Extract the [x, y] coordinate from the center of the cell holding the provided text.  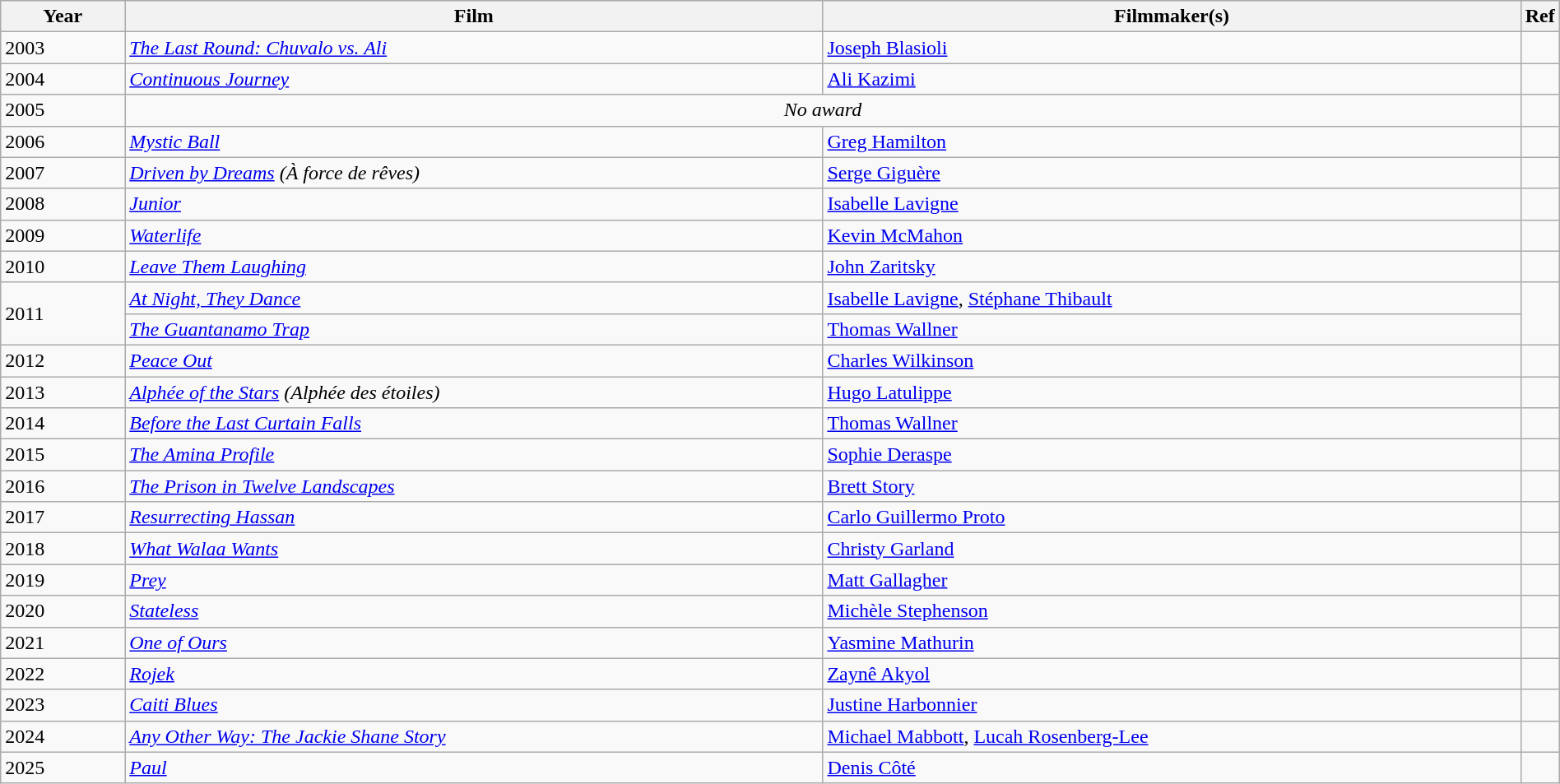
Joseph Blasioli [1172, 48]
Christy Garland [1172, 549]
Before the Last Curtain Falls [474, 424]
2016 [63, 486]
2010 [63, 267]
Kevin McMahon [1172, 235]
Zaynê Akyol [1172, 674]
2024 [63, 736]
Michael Mabbott, Lucah Rosenberg-Lee [1172, 736]
Yasmine Mathurin [1172, 643]
Michèle Stephenson [1172, 611]
Carlo Guillermo Proto [1172, 517]
Brett Story [1172, 486]
Alphée of the Stars (Alphée des étoiles) [474, 392]
Year [63, 16]
2021 [63, 643]
2005 [63, 110]
2013 [63, 392]
Sophie Deraspe [1172, 455]
2009 [63, 235]
Film [474, 16]
2023 [63, 705]
2003 [63, 48]
Caiti Blues [474, 705]
2006 [63, 141]
The Guantanamo Trap [474, 329]
The Last Round: Chuvalo vs. Ali [474, 48]
John Zaritsky [1172, 267]
Driven by Dreams (À force de rêves) [474, 173]
Filmmaker(s) [1172, 16]
Prey [474, 580]
Isabelle Lavigne [1172, 204]
2007 [63, 173]
2018 [63, 549]
2014 [63, 424]
2020 [63, 611]
Mystic Ball [474, 141]
2011 [63, 313]
Resurrecting Hassan [474, 517]
Isabelle Lavigne, Stéphane Thibault [1172, 298]
Serge Giguère [1172, 173]
2015 [63, 455]
2008 [63, 204]
The Amina Profile [474, 455]
No award [823, 110]
At Night, They Dance [474, 298]
Waterlife [474, 235]
2022 [63, 674]
Matt Gallagher [1172, 580]
Charles Wilkinson [1172, 360]
2017 [63, 517]
2004 [63, 79]
Denis Côté [1172, 768]
Any Other Way: The Jackie Shane Story [474, 736]
Hugo Latulippe [1172, 392]
2019 [63, 580]
Paul [474, 768]
2025 [63, 768]
Greg Hamilton [1172, 141]
Leave Them Laughing [474, 267]
Rojek [474, 674]
Ref [1540, 16]
What Walaa Wants [474, 549]
One of Ours [474, 643]
The Prison in Twelve Landscapes [474, 486]
Peace Out [474, 360]
Stateless [474, 611]
Junior [474, 204]
2012 [63, 360]
Continuous Journey [474, 79]
Justine Harbonnier [1172, 705]
Ali Kazimi [1172, 79]
